Find where the given text appears and provide that cell's center as (x, y) coordinate. 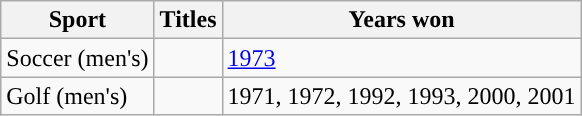
Sport (78, 20)
1971, 1972, 1992, 1993, 2000, 2001 (402, 96)
Years won (402, 20)
Soccer (men's) (78, 58)
1973 (402, 58)
Titles (188, 20)
Golf (men's) (78, 96)
